Detect which cell encompasses the target text, then output its [x, y] center coordinate. 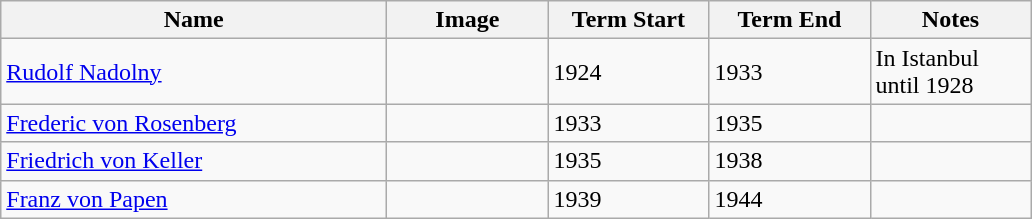
Term Start [628, 20]
Name [194, 20]
In Istanbul until 1928 [950, 72]
Image [468, 20]
Franz von Papen [194, 199]
Friedrich von Keller [194, 161]
1944 [790, 199]
1924 [628, 72]
Notes [950, 20]
1938 [790, 161]
Frederic von Rosenberg [194, 123]
Term End [790, 20]
1939 [628, 199]
Rudolf Nadolny [194, 72]
